Extract the [x, y] coordinate from the center of the cell holding the provided text.  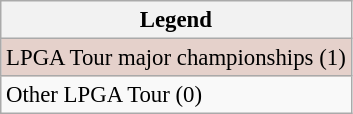
Other LPGA Tour (0) [176, 95]
Legend [176, 20]
LPGA Tour major championships (1) [176, 58]
